Output the (X, Y) coordinate of the center of the cell containing the given text.  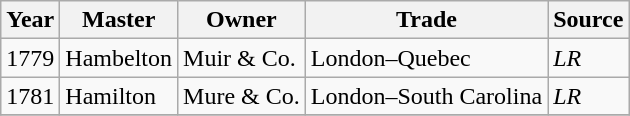
Muir & Co. (242, 58)
1781 (30, 96)
London–Quebec (426, 58)
1779 (30, 58)
Master (119, 20)
Owner (242, 20)
Trade (426, 20)
Source (588, 20)
Mure & Co. (242, 96)
London–South Carolina (426, 96)
Hambelton (119, 58)
Year (30, 20)
Hamilton (119, 96)
